Find where the given text appears and provide that cell's center as (x, y) coordinate. 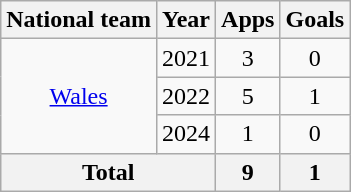
2021 (186, 58)
3 (248, 58)
Year (186, 20)
2024 (186, 134)
5 (248, 96)
Wales (79, 96)
National team (79, 20)
9 (248, 172)
Apps (248, 20)
Goals (315, 20)
Total (108, 172)
2022 (186, 96)
